Determine the [x, y] coordinate at the center of the cell enclosing the given text.  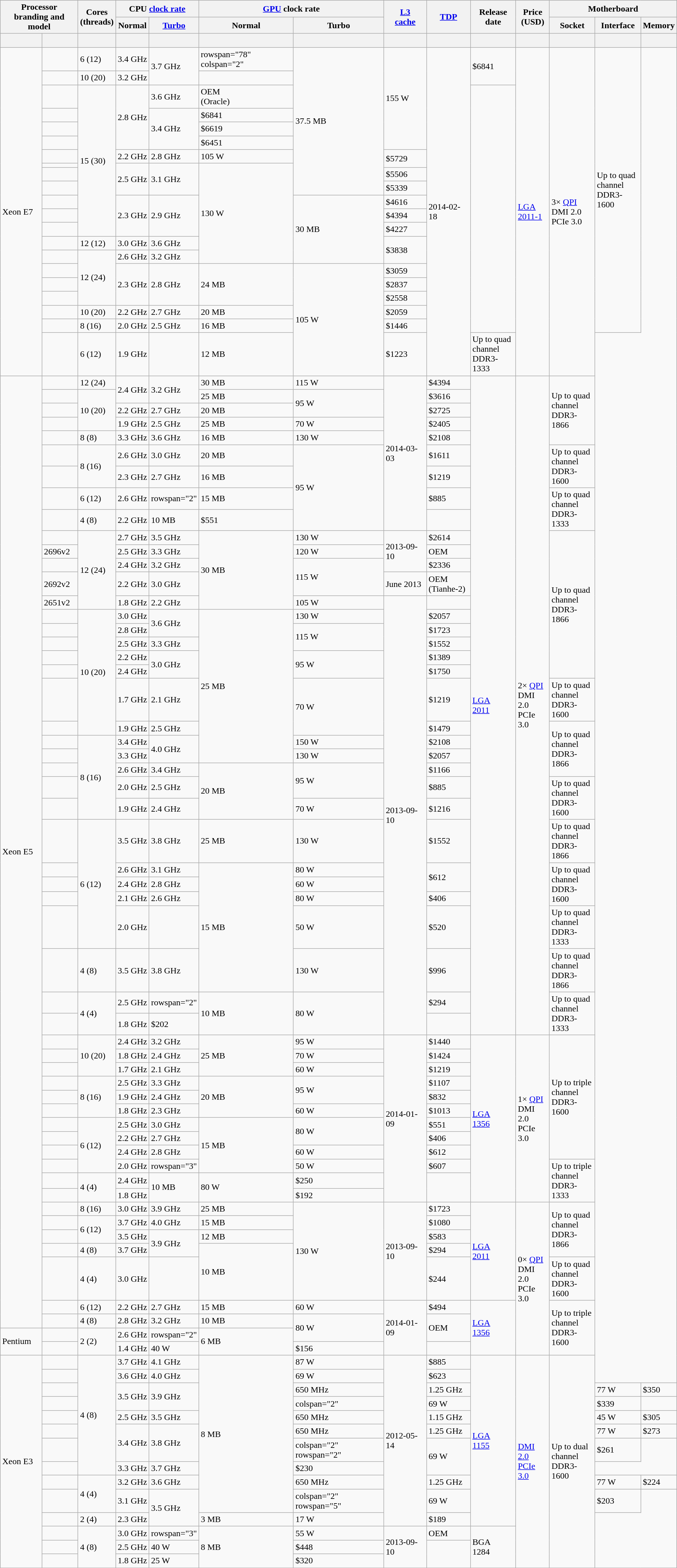
2.9 GHz [174, 215]
OEM(Oracle) [246, 96]
4.1 GHz [174, 1362]
$2725 [448, 410]
colspan="2" rowspan="5" [338, 1501]
$230 [338, 1468]
$250 [338, 1180]
2012-05-14 [405, 1441]
$2405 [448, 424]
150 W [338, 742]
$1216 [448, 809]
24 MB [246, 284]
Up to triplechannelDDR3-1333 [572, 1180]
Releasedate [493, 17]
LGA1155 [493, 1441]
$2837 [405, 284]
Motherboard [613, 9]
$996 [448, 971]
$448 [338, 1547]
CPU clock rate [157, 9]
$5729 [405, 159]
$261 [618, 1450]
$832 [448, 1097]
2 (2) [97, 1341]
Cores(threads) [97, 17]
$1080 [448, 1223]
Memory [659, 25]
DMI 2.0PCIe 3.0 [532, 1461]
colspan="2" [338, 1403]
$2336 [448, 565]
BGA1284 [493, 1547]
OEM(Tianhe-2) [448, 584]
25 W [174, 1561]
$1611 [448, 455]
2651v2 [60, 603]
$2614 [448, 538]
Xeon E3 [21, 1461]
colspan="2" rowspan="2" [338, 1450]
$189 [448, 1520]
$623 [448, 1376]
Pentium [21, 1341]
1× QPIDMI 2.0PCIe 3.0 [532, 1119]
$1424 [448, 1056]
87 W [338, 1362]
$192 [338, 1195]
June 2013 [405, 584]
2 (4) [97, 1520]
3× QPIDMI 2.0PCIe 3.0 [572, 211]
8 (8) [97, 438]
$3059 [405, 271]
TDP [448, 17]
$203 [618, 1501]
2× QPIDMI 2.0PCIe 3.0 [532, 705]
0× QPIDMI 2.0PCIe 3.0 [532, 1279]
$273 [659, 1431]
$1440 [448, 1042]
$4227 [405, 229]
$607 [448, 1166]
$3616 [448, 396]
$320 [338, 1561]
$305 [659, 1417]
L3cache [405, 17]
$583 [448, 1237]
1.15 GHz [448, 1417]
$1166 [448, 770]
$2558 [405, 298]
$350 [659, 1390]
17 W [338, 1520]
$3838 [405, 250]
6 MB [246, 1341]
Xeon E5 [21, 852]
$244 [448, 1279]
$202 [174, 1024]
$156 [338, 1348]
Socket [572, 25]
$5339 [405, 188]
1.4 GHz [132, 1348]
$520 [448, 927]
55 W [338, 1533]
2692v2 [60, 584]
$5506 [405, 174]
2014-03-03 [405, 453]
$494 [448, 1307]
Xeon E7 [21, 211]
$1223 [405, 354]
$1389 [448, 658]
GPU clock rate [291, 9]
2696v2 [60, 551]
3 MB [246, 1520]
$224 [659, 1482]
$4616 [405, 202]
12 (12) [97, 243]
$1107 [448, 1083]
$2059 [405, 312]
rowspan="78" colspan="2" [246, 59]
LGA2011-1 [532, 211]
155 W [405, 98]
$1479 [448, 728]
2014-02-18 [448, 211]
Up to dualchannelDDR3-1600 [572, 1461]
$6451 [246, 143]
$1013 [448, 1111]
$6619 [246, 129]
$1750 [448, 671]
Processorbranding and model [39, 17]
Interface [618, 25]
15 (30) [97, 161]
Price(USD) [532, 17]
120 W [338, 551]
37.5 MB [338, 121]
45 W [618, 1417]
$339 [618, 1403]
$1446 [405, 326]
